From the cell containing the given text, extract its center point as (x, y) coordinate. 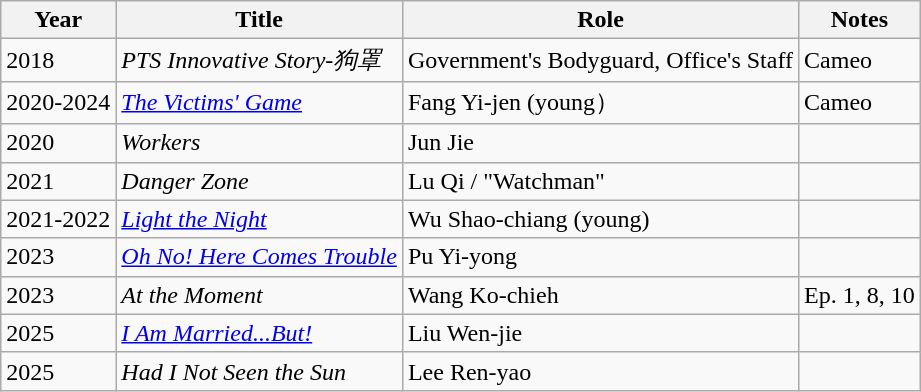
PTS Innovative Story-狗罩 (260, 60)
At the Moment (260, 295)
Workers (260, 143)
Had I Not Seen the Sun (260, 371)
Pu Yi-yong (600, 257)
2020-2024 (58, 102)
I Am Married...But! (260, 333)
2021 (58, 181)
Oh No! Here Comes Trouble (260, 257)
Wu Shao-chiang (young) (600, 219)
Ep. 1, 8, 10 (860, 295)
Role (600, 20)
Jun Jie (600, 143)
Year (58, 20)
Wang Ko-chieh (600, 295)
2018 (58, 60)
2021-2022 (58, 219)
Notes (860, 20)
Lee Ren-yao (600, 371)
Light the Night (260, 219)
Fang Yi-jen (young） (600, 102)
Danger Zone (260, 181)
Title (260, 20)
Liu Wen-jie (600, 333)
The Victims' Game (260, 102)
Lu Qi / "Watchman" (600, 181)
Government's Bodyguard, Office's Staff (600, 60)
2020 (58, 143)
